Output the (X, Y) coordinate of the center of the cell containing the given text.  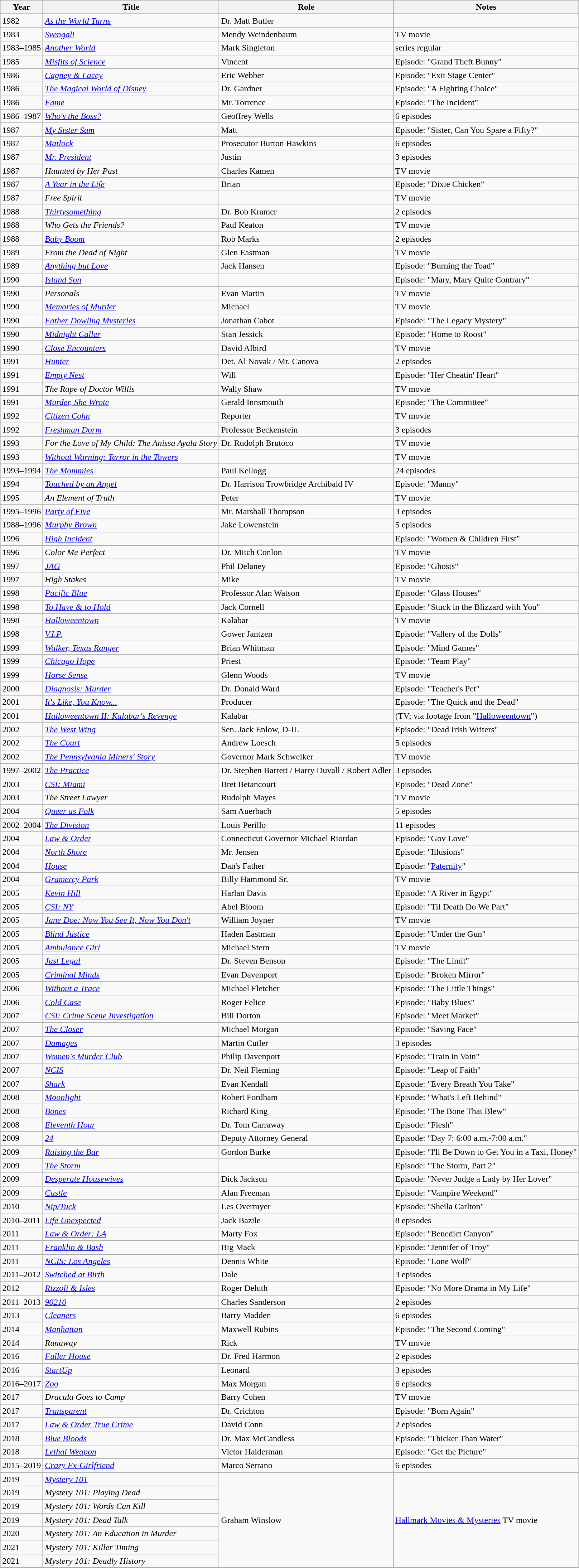
It's Like, You Know... (131, 702)
Sen. Jack Enlow, D-IL (306, 729)
2020 (21, 1534)
Episode: "Exit Stage Center" (486, 75)
Dr. Tom Carraway (306, 1125)
Color Me Perfect (131, 552)
Father Dowling Mysteries (131, 320)
1986–1987 (21, 116)
Episode: "Women & Children First" (486, 539)
Dr. Neil Fleming (306, 1070)
High Incident (131, 539)
Halloweentown II: Kalabar's Revenge (131, 716)
Det. Al Novak / Mr. Canova (306, 361)
North Shore (131, 852)
Big Mack (306, 1247)
Abel Bloom (306, 907)
Episode: "Day 7: 6:00 a.m.-7:00 a.m." (486, 1138)
The West Wing (131, 729)
Episode: "Born Again" (486, 1411)
Mystery 101: Playing Dead (131, 1493)
Episode: "Grand Theft Bunny" (486, 62)
Blue Bloods (131, 1438)
Without a Trace (131, 988)
8 episodes (486, 1220)
Rick (306, 1343)
The Court (131, 743)
Rob Marks (306, 239)
Dr. Donald Ward (306, 689)
Episode: "Mind Games" (486, 648)
Diagnosis: Murder (131, 689)
Prosecutor Burton Hawkins (306, 143)
Episode: "A Fighting Choice" (486, 89)
Dr. Bob Kramer (306, 212)
Robert Fordham (306, 1097)
Episode: "Burning the Toad" (486, 266)
JAG (131, 566)
Just Legal (131, 961)
Evan Davenport (306, 975)
CSI: Crime Scene Investigation (131, 1015)
Franklin & Bash (131, 1247)
Dr. Max McCandless (306, 1438)
Episode: "Baby Blues" (486, 1002)
Episode: "A River in Egypt" (486, 893)
Fuller House (131, 1356)
The Magical World of Disney (131, 89)
Personals (131, 293)
Dick Jackson (306, 1179)
Michael Morgan (306, 1029)
Episode: "Sister, Can You Spare a Fifty?" (486, 130)
Phil Delaney (306, 566)
Governor Mark Schweiker (306, 757)
Mystery 101: Words Can Kill (131, 1506)
Queer as Folk (131, 811)
Bones (131, 1111)
Wally Shaw (306, 389)
Episode: "Mary, Mary Quite Contrary" (486, 280)
Mike (306, 579)
Rizzoli & Isles (131, 1288)
Rudolph Mayes (306, 797)
Law & Order (131, 839)
Episode: "Team Play" (486, 661)
CSI: NY (131, 907)
Citizen Cohn (131, 416)
Barry Madden (306, 1316)
Episode: "The Quick and the Dead" (486, 702)
Marco Serrano (306, 1465)
Dracula Goes to Camp (131, 1397)
Dr. Harrison Trowbridge Archibald IV (306, 484)
2000 (21, 689)
Episode: "Dixie Chicken" (486, 184)
2011–2012 (21, 1275)
Gramercy Park (131, 879)
Misfits of Science (131, 62)
Charles Sanderson (306, 1302)
Mr. Jensen (306, 852)
Priest (306, 661)
Touched by an Angel (131, 484)
Episode: "Vampire Weekend" (486, 1193)
Episode: "Thicker Than Water" (486, 1438)
Episode: "Gov Love" (486, 839)
Jonathan Cabot (306, 320)
Episode: "Every Breath You Take" (486, 1084)
Switched at Birth (131, 1275)
Fame (131, 102)
2013 (21, 1316)
Dr. Stephen Barrett / Harry Duvall / Robert Adler (306, 770)
Mystery 101: An Education in Murder (131, 1534)
Law & Order True Crime (131, 1424)
Dennis White (306, 1261)
24 episodes (486, 471)
2011–2013 (21, 1302)
Episode: "Under the Gun" (486, 934)
Midnight Caller (131, 334)
series regular (486, 48)
Dr. Mitch Conlon (306, 552)
Thirtysomething (131, 212)
Charles Kamen (306, 171)
Law & Order: LA (131, 1234)
Evan Martin (306, 293)
2002–2004 (21, 825)
The Pennsylvania Miners' Story (131, 757)
Episode: "Glass Houses" (486, 593)
Maxwell Rubins (306, 1329)
Brian Whitman (306, 648)
Mystery 101: Deadly History (131, 1561)
Episode: "Sheila Carlton" (486, 1206)
Life Unexpected (131, 1220)
Raising the Bar (131, 1152)
Close Encounters (131, 348)
Crazy Ex-Girlfriend (131, 1465)
Horse Sense (131, 675)
Haden Eastman (306, 934)
Murphy Brown (131, 525)
Mendy Weindenbaum (306, 34)
Jack Bazile (306, 1220)
Anything but Love (131, 266)
Episode: "Til Death Do We Part" (486, 907)
To Have & to Hold (131, 607)
Glen Eastman (306, 252)
Memories of Murder (131, 307)
My Sister Sam (131, 130)
Halloweentown (131, 621)
Episode: "Jennifer of Troy" (486, 1247)
Hunter (131, 361)
1997–2002 (21, 770)
1993–1994 (21, 471)
Producer (306, 702)
Notes (486, 7)
Episode: "The Committee" (486, 402)
Paul Keaton (306, 225)
Vincent (306, 62)
A Year in the Life (131, 184)
Year (21, 7)
Episode: "The Bone That Blew" (486, 1111)
Michael Stern (306, 947)
Evan Kendall (306, 1084)
(TV; via footage from "Halloweentown") (486, 716)
Roger Deluth (306, 1288)
Barry Cohen (306, 1397)
2010–2011 (21, 1220)
Gower Jantzen (306, 634)
Cleaners (131, 1316)
1994 (21, 484)
Shark (131, 1084)
David Conn (306, 1424)
Episode: "Illusions" (486, 852)
Episode: "Broken Mirror" (486, 975)
Graham Winslow (306, 1520)
Kevin Hill (131, 893)
Desperate Housewives (131, 1179)
Jack Cornell (306, 607)
Manhattan (131, 1329)
The Mommies (131, 471)
Who's the Boss? (131, 116)
Mr. Torrence (306, 102)
Will (306, 375)
Svengali (131, 34)
Haunted by Her Past (131, 171)
Nip/Tuck (131, 1206)
Episode: "I'll Be Down to Get You in a Taxi, Honey" (486, 1152)
Episode: "Dead Zone" (486, 784)
Bill Dorton (306, 1015)
The Rape of Doctor Willis (131, 389)
Dr. Matt Butler (306, 21)
Who Gets the Friends? (131, 225)
Role (306, 7)
Justin (306, 157)
Castle (131, 1193)
Transparent (131, 1411)
1995–1996 (21, 511)
Episode: "Manny" (486, 484)
11 episodes (486, 825)
Sam Auerbach (306, 811)
Baby Boom (131, 239)
Another World (131, 48)
Paul Kellogg (306, 471)
Louis Perillo (306, 825)
Martin Cutler (306, 1043)
Reporter (306, 416)
Episode: "Meet Market" (486, 1015)
Richard King (306, 1111)
Harlan Davis (306, 893)
Glenn Woods (306, 675)
Episode: "Her Cheatin' Heart" (486, 375)
Stan Jessick (306, 334)
Episode: "Get the Picture" (486, 1452)
Lethal Weapon (131, 1452)
High Stakes (131, 579)
The Division (131, 825)
1983–1985 (21, 48)
Brian (306, 184)
1982 (21, 21)
Episode: "The Legacy Mystery" (486, 320)
Episode: "Lone Wolf" (486, 1261)
Episode: "Train in Vain" (486, 1057)
2016–2017 (21, 1384)
2010 (21, 1206)
Episode: "Vallery of the Dolls" (486, 634)
Max Morgan (306, 1384)
2015–2019 (21, 1465)
CSI: Miami (131, 784)
Marty Fox (306, 1234)
The Storm (131, 1166)
Matt (306, 130)
Eric Webber (306, 75)
Dr. Rudolph Brutoco (306, 443)
Mystery 101 (131, 1479)
Episode: "Teacher's Pet" (486, 689)
The Closer (131, 1029)
Episode: "What's Left Behind" (486, 1097)
Moonlight (131, 1097)
Gerald Innsmouth (306, 402)
Geoffrey Wells (306, 116)
The Street Lawyer (131, 797)
For the Love of My Child: The Anissa Ayala Story (131, 443)
Free Spirit (131, 198)
Episode: "Leap of Faith" (486, 1070)
Episode: "Ghosts" (486, 566)
Ambulance Girl (131, 947)
Pacific Blue (131, 593)
Murder, She Wrote (131, 402)
Professor Beckenstein (306, 430)
Episode: "The Little Things" (486, 988)
Connecticut Governor Michael Riordan (306, 839)
Episode: "Flesh" (486, 1125)
Episode: "Never Judge a Lady by Her Lover" (486, 1179)
Bret Betancourt (306, 784)
Title (131, 7)
Victor Halderman (306, 1452)
Roger Felice (306, 1002)
Without Warning: Terror in the Towers (131, 457)
Alan Freeman (306, 1193)
NCIS: Los Angeles (131, 1261)
1983 (21, 34)
David Albird (306, 348)
Mystery 101: Dead Talk (131, 1520)
NCIS (131, 1070)
Leonard (306, 1370)
Episode: "Dead Irish Writers" (486, 729)
Jake Lowenstein (306, 525)
Peter (306, 498)
Dr. Fred Harmon (306, 1356)
Michael Fletcher (306, 988)
Runaway (131, 1343)
Walker, Texas Ranger (131, 648)
Les Overmyer (306, 1206)
Mr. President (131, 157)
Zoo (131, 1384)
House (131, 866)
The Practice (131, 770)
Dan's Father (306, 866)
Episode: "Benedict Canyon" (486, 1234)
90210 (131, 1302)
Dr. Crichton (306, 1411)
StartUp (131, 1370)
From the Dead of Night (131, 252)
24 (131, 1138)
Party of Five (131, 511)
Eleventh Hour (131, 1125)
Gordon Burke (306, 1152)
Jack Hansen (306, 266)
Hallmark Movies & Mysteries TV movie (486, 1520)
Dale (306, 1275)
Mr. Marshall Thompson (306, 511)
Episode: "Home to Roost" (486, 334)
Cagney & Lacey (131, 75)
1985 (21, 62)
Episode: "Saving Face" (486, 1029)
As the World Turns (131, 21)
Professor Alan Watson (306, 593)
Matlock (131, 143)
Dr. Gardner (306, 89)
Philip Davenport (306, 1057)
Episode: "No More Drama in My Life" (486, 1288)
Empty Nest (131, 375)
Blind Justice (131, 934)
Jane Doe: Now You See It, Now You Don't (131, 920)
Episode: "The Second Coming" (486, 1329)
Mystery 101: Killer Timing (131, 1547)
Freshman Dorm (131, 430)
1995 (21, 498)
Michael (306, 307)
Deputy Attorney General (306, 1138)
2012 (21, 1288)
Damages (131, 1043)
Episode: "Paternity" (486, 866)
Women's Murder Club (131, 1057)
1988–1996 (21, 525)
An Element of Truth (131, 498)
Island Son (131, 280)
Mark Singleton (306, 48)
Criminal Minds (131, 975)
William Joyner (306, 920)
Andrew Loesch (306, 743)
Episode: "The Incident" (486, 102)
V.I.P. (131, 634)
Episode: "The Storm, Part 2" (486, 1166)
Chicago Hope (131, 661)
Episode: "The Limit" (486, 961)
Billy Hammond Sr. (306, 879)
Dr. Steven Benson (306, 961)
Episode: "Stuck in the Blizzard with You" (486, 607)
Cold Case (131, 1002)
